Scan for the cell matching the given text and deliver its [x, y] coordinate at center. 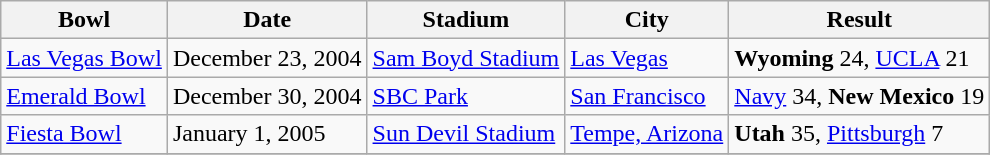
City [647, 20]
Emerald Bowl [84, 96]
Bowl [84, 20]
Navy 34, New Mexico 19 [860, 96]
Sam Boyd Stadium [466, 58]
Wyoming 24, UCLA 21 [860, 58]
Las Vegas Bowl [84, 58]
Tempe, Arizona [647, 134]
Las Vegas [647, 58]
Result [860, 20]
December 23, 2004 [267, 58]
Stadium [466, 20]
SBC Park [466, 96]
January 1, 2005 [267, 134]
Fiesta Bowl [84, 134]
Utah 35, Pittsburgh 7 [860, 134]
San Francisco [647, 96]
December 30, 2004 [267, 96]
Sun Devil Stadium [466, 134]
Date [267, 20]
